For the text-containing cell, return its midpoint in (x, y) coordinate format. 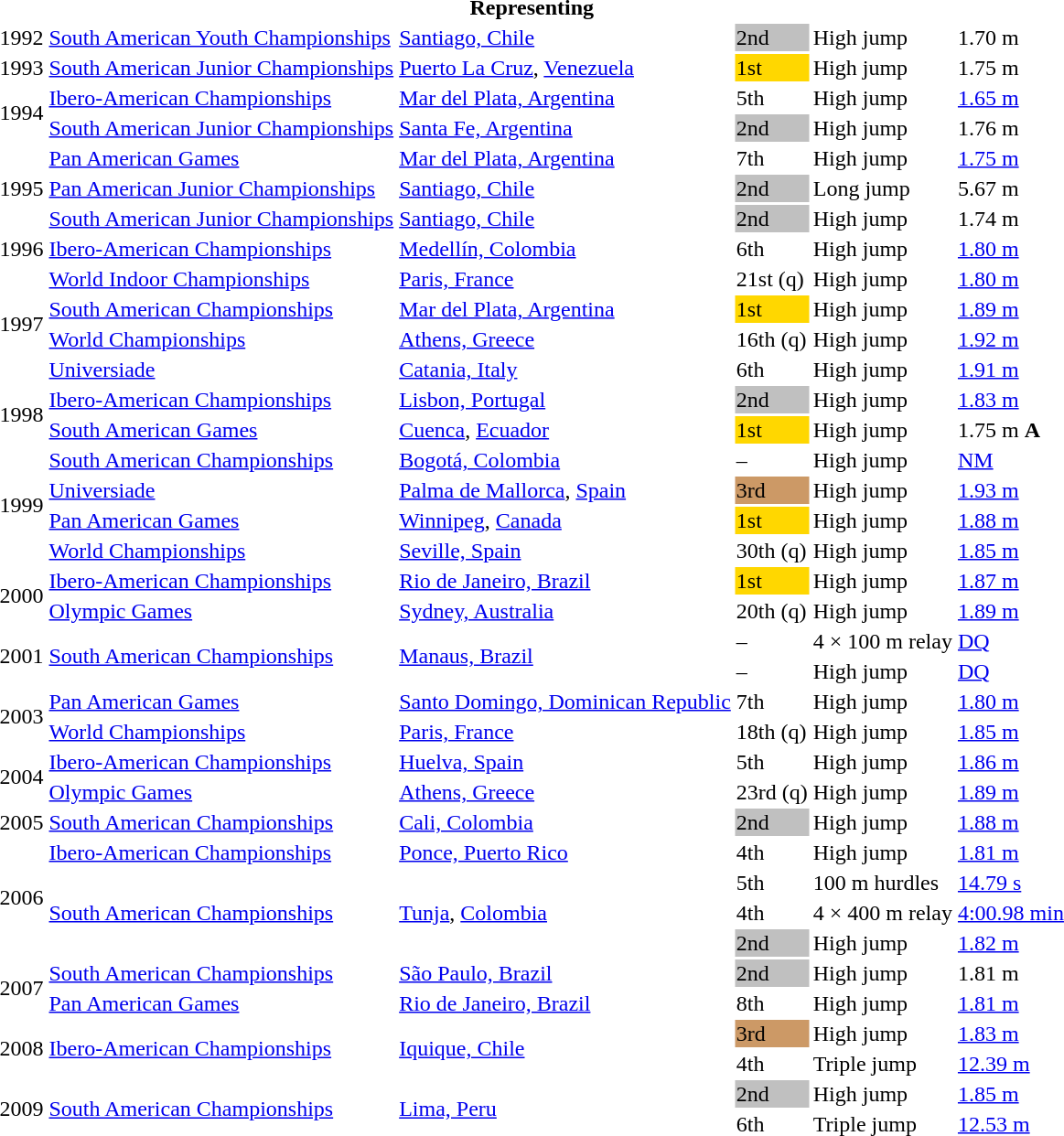
Sydney, Australia (565, 611)
Cali, Colombia (565, 822)
Pan American Junior Championships (221, 188)
Manaus, Brazil (565, 657)
Long jump (882, 188)
Lisbon, Portugal (565, 400)
Bogotá, Colombia (565, 460)
4 × 100 m relay (882, 641)
20th (q) (772, 611)
Ponce, Puerto Rico (565, 852)
Catania, Italy (565, 370)
18th (q) (772, 732)
Santa Fe, Argentina (565, 128)
8th (772, 1003)
Huelva, Spain (565, 762)
Medellín, Colombia (565, 249)
Cuenca, Ecuador (565, 430)
16th (q) (772, 339)
Triple jump (882, 1064)
30th (q) (772, 551)
Palma de Mallorca, Spain (565, 490)
Tunja, Colombia (565, 913)
100 m hurdles (882, 883)
Puerto La Cruz, Venezuela (565, 68)
Winnipeg, Canada (565, 520)
South American Games (221, 430)
Santo Domingo, Dominican Republic (565, 702)
4 × 400 m relay (882, 913)
Seville, Spain (565, 551)
São Paulo, Brazil (565, 973)
23rd (q) (772, 792)
21st (q) (772, 279)
World Indoor Championships (221, 279)
Iquique, Chile (565, 1048)
South American Youth Championships (221, 38)
